Extract the [X, Y] coordinate from the center of the cell holding the provided text.  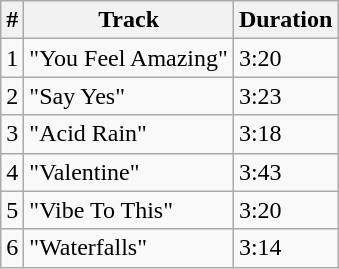
"Say Yes" [129, 96]
3 [12, 134]
3:23 [285, 96]
"You Feel Amazing" [129, 58]
Duration [285, 20]
3:18 [285, 134]
"Vibe To This" [129, 210]
1 [12, 58]
6 [12, 248]
"Acid Rain" [129, 134]
Track [129, 20]
2 [12, 96]
3:14 [285, 248]
3:43 [285, 172]
4 [12, 172]
# [12, 20]
"Waterfalls" [129, 248]
"Valentine" [129, 172]
5 [12, 210]
